Search for the cell housing the specified text and yield its (x, y) center coordinate. 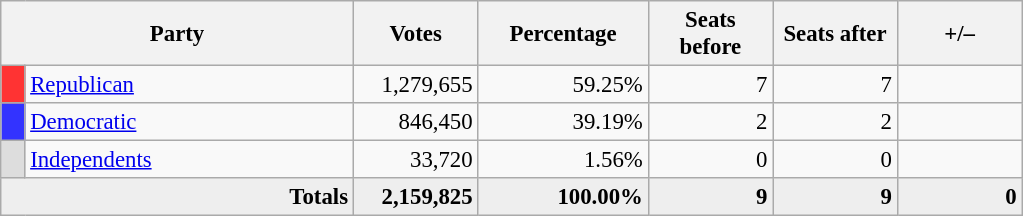
Totals (178, 197)
+/– (960, 34)
Party (178, 34)
100.00% (563, 197)
Republican (189, 85)
33,720 (416, 160)
Seats before (710, 34)
Independents (189, 160)
Votes (416, 34)
Percentage (563, 34)
846,450 (416, 122)
39.19% (563, 122)
1,279,655 (416, 85)
1.56% (563, 160)
2,159,825 (416, 197)
Democratic (189, 122)
Seats after (836, 34)
59.25% (563, 85)
